Return [x, y] of the center of cell containing provided text 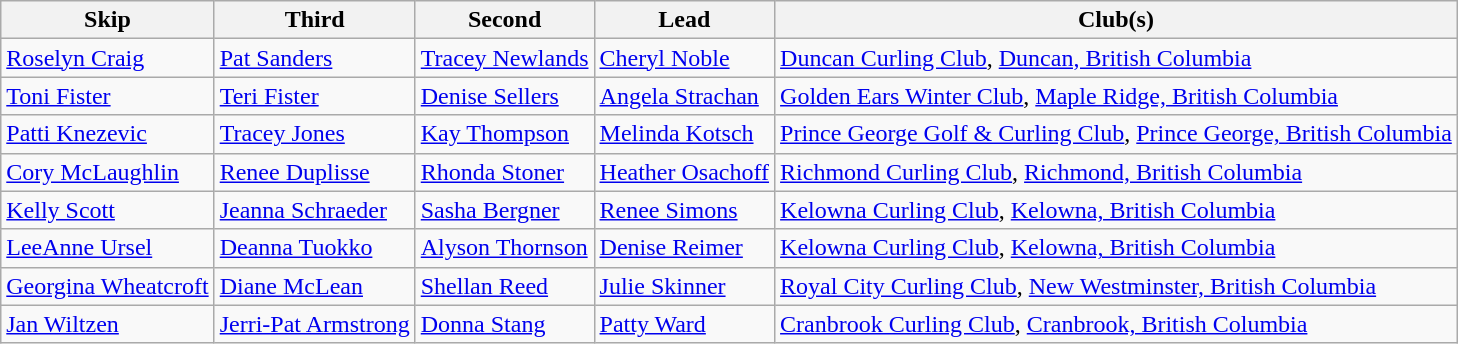
Cranbrook Curling Club, Cranbrook, British Columbia [1116, 324]
Jan Wiltzen [108, 324]
Kay Thompson [504, 134]
Third [314, 20]
Denise Reimer [684, 248]
Royal City Curling Club, New Westminster, British Columbia [1116, 286]
Sasha Bergner [504, 210]
Melinda Kotsch [684, 134]
Deanna Tuokko [314, 248]
Heather Osachoff [684, 172]
Cheryl Noble [684, 58]
Diane McLean [314, 286]
Renee Simons [684, 210]
Donna Stang [504, 324]
Richmond Curling Club, Richmond, British Columbia [1116, 172]
Denise Sellers [504, 96]
Roselyn Craig [108, 58]
Georgina Wheatcroft [108, 286]
Skip [108, 20]
LeeAnne Ursel [108, 248]
Patti Knezevic [108, 134]
Second [504, 20]
Julie Skinner [684, 286]
Duncan Curling Club, Duncan, British Columbia [1116, 58]
Patty Ward [684, 324]
Toni Fister [108, 96]
Lead [684, 20]
Jerri-Pat Armstrong [314, 324]
Jeanna Schraeder [314, 210]
Angela Strachan [684, 96]
Tracey Newlands [504, 58]
Shellan Reed [504, 286]
Prince George Golf & Curling Club, Prince George, British Columbia [1116, 134]
Renee Duplisse [314, 172]
Kelly Scott [108, 210]
Rhonda Stoner [504, 172]
Cory McLaughlin [108, 172]
Club(s) [1116, 20]
Pat Sanders [314, 58]
Teri Fister [314, 96]
Golden Ears Winter Club, Maple Ridge, British Columbia [1116, 96]
Tracey Jones [314, 134]
Alyson Thornson [504, 248]
